Output the [x, y] coordinate of the center of the cell containing the given text.  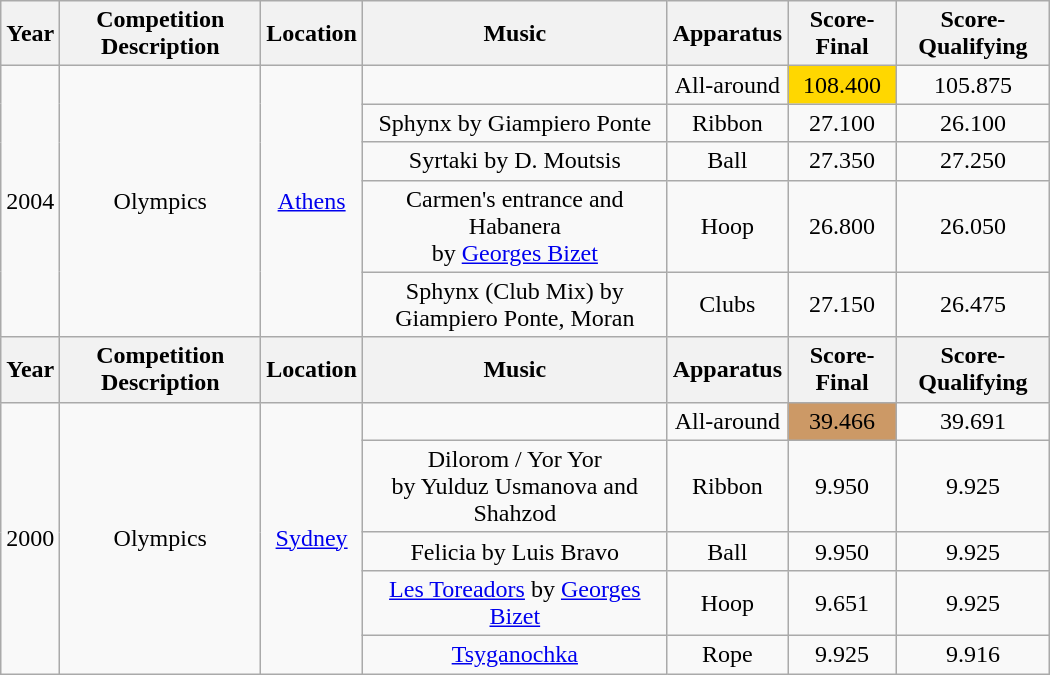
Tsyganochka [514, 654]
Sphynx (Club Mix) by Giampiero Ponte, Moran [514, 304]
2000 [30, 538]
Rope [727, 654]
Clubs [727, 304]
27.250 [974, 161]
Athens [312, 202]
Felicia by Luis Bravo [514, 551]
27.150 [842, 304]
26.050 [974, 226]
39.691 [974, 421]
Syrtaki by D. Moutsis [514, 161]
108.400 [842, 85]
Sphynx by Giampiero Ponte [514, 123]
27.350 [842, 161]
39.466 [842, 421]
Les Toreadors by Georges Bizet [514, 602]
26.800 [842, 226]
9.651 [842, 602]
Carmen's entrance and Habanera by Georges Bizet [514, 226]
9.916 [974, 654]
2004 [30, 202]
27.100 [842, 123]
Sydney [312, 538]
26.475 [974, 304]
105.875 [974, 85]
Dilorom / Yor Yor by Yulduz Usmanova and Shahzod [514, 486]
26.100 [974, 123]
